Identify which cell holds the provided text, then report its [x, y] central coordinate. 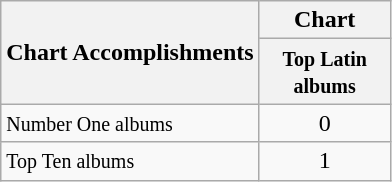
1 [324, 161]
0 [324, 123]
Number One albums [130, 123]
Top Latin albums [324, 72]
Top Ten albums [130, 161]
Chart Accomplishments [130, 52]
Chart [324, 20]
